Provide the [X, Y] coordinate of the cell's center where the given text is located.  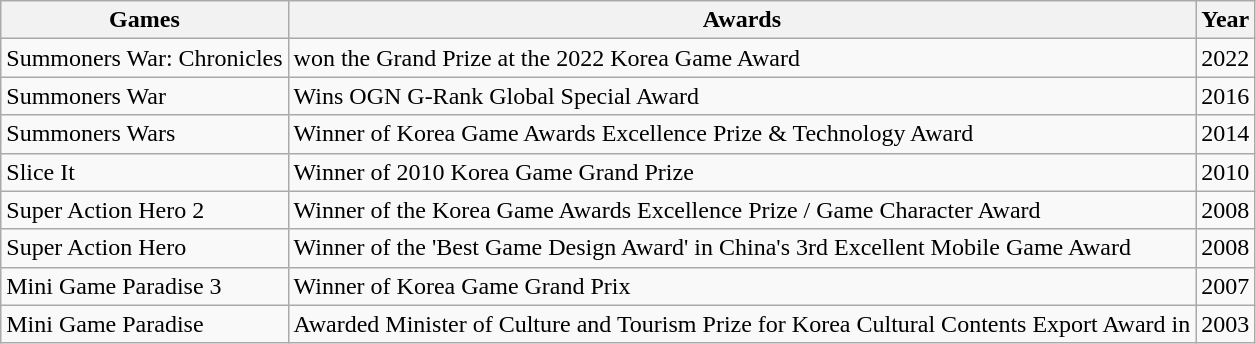
Summoners War: Chronicles [144, 58]
2022 [1226, 58]
2014 [1226, 134]
2003 [1226, 324]
2016 [1226, 96]
Year [1226, 20]
2007 [1226, 286]
Games [144, 20]
Super Action Hero 2 [144, 210]
Winner of 2010 Korea Game Grand Prize [742, 172]
Winner of the 'Best Game Design Award' in China's 3rd Excellent Mobile Game Award [742, 248]
Awards [742, 20]
Super Action Hero [144, 248]
Summoners Wars [144, 134]
Winner of the Korea Game Awards Excellence Prize / Game Character Award [742, 210]
won the Grand Prize at the 2022 Korea Game Award [742, 58]
Mini Game Paradise [144, 324]
Slice It [144, 172]
Mini Game Paradise 3 [144, 286]
Winner of Korea Game Grand Prix [742, 286]
Awarded Minister of Culture and Tourism Prize for Korea Cultural Contents Export Award in [742, 324]
2010 [1226, 172]
Wins OGN G-Rank Global Special Award [742, 96]
Summoners War [144, 96]
Winner of Korea Game Awards Excellence Prize & Technology Award [742, 134]
